From the cell containing the given text, extract its center point as (X, Y) coordinate. 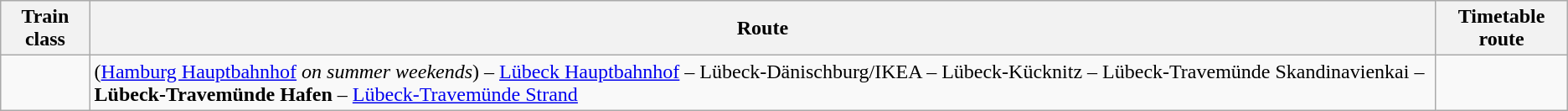
Timetable route (1501, 29)
Route (762, 29)
Train class (45, 29)
